Determine the (X, Y) coordinate at the center of the cell enclosing the given text.  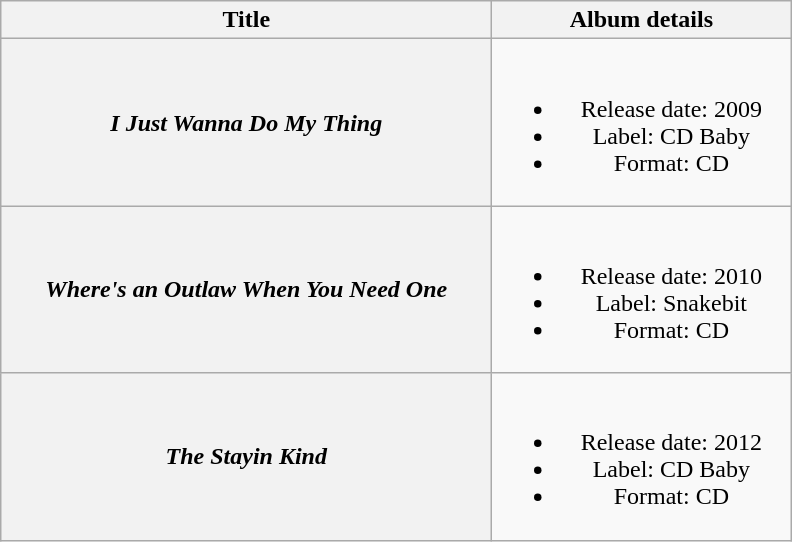
Release date: 2012Label: CD BabyFormat: CD (642, 456)
Where's an Outlaw When You Need One (246, 290)
Album details (642, 20)
Release date: 2010Label: SnakebitFormat: CD (642, 290)
Title (246, 20)
Release date: 2009Label: CD BabyFormat: CD (642, 122)
I Just Wanna Do My Thing (246, 122)
The Stayin Kind (246, 456)
